Provide the (x, y) coordinate of the cell's center where the given text is located.  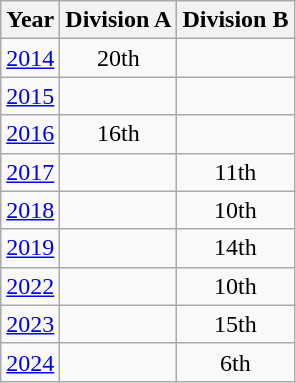
2024 (30, 362)
2014 (30, 58)
14th (236, 248)
2019 (30, 248)
Division A (118, 20)
15th (236, 324)
20th (118, 58)
2017 (30, 172)
2022 (30, 286)
16th (118, 134)
2015 (30, 96)
Year (30, 20)
Division B (236, 20)
2018 (30, 210)
2016 (30, 134)
2023 (30, 324)
6th (236, 362)
11th (236, 172)
